Detect which cell encompasses the target text, then output its [x, y] center coordinate. 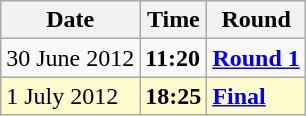
Date [70, 20]
11:20 [174, 58]
Time [174, 20]
Round [256, 20]
Round 1 [256, 58]
18:25 [174, 96]
30 June 2012 [70, 58]
Final [256, 96]
1 July 2012 [70, 96]
